Identify which cell holds the provided text, then report its [x, y] central coordinate. 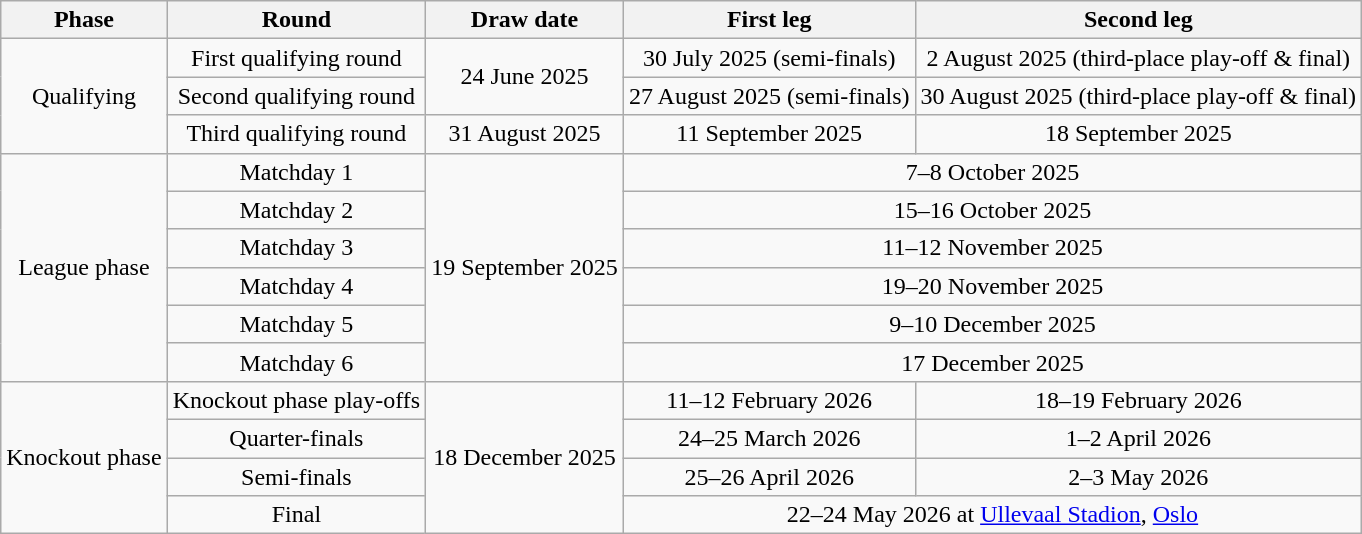
19 September 2025 [525, 267]
Draw date [525, 20]
1–2 April 2026 [1138, 438]
Phase [84, 20]
7–8 October 2025 [992, 172]
18 September 2025 [1138, 134]
Quarter-finals [296, 438]
Knockout phase play-offs [296, 400]
First leg [769, 20]
25–26 April 2026 [769, 477]
9–10 December 2025 [992, 324]
30 August 2025 (third-place play-off & final) [1138, 96]
18 December 2025 [525, 457]
24–25 March 2026 [769, 438]
League phase [84, 267]
Knockout phase [84, 457]
Matchday 2 [296, 210]
18–19 February 2026 [1138, 400]
27 August 2025 (semi-finals) [769, 96]
17 December 2025 [992, 362]
Third qualifying round [296, 134]
Round [296, 20]
30 July 2025 (semi-finals) [769, 58]
Second leg [1138, 20]
11–12 February 2026 [769, 400]
11–12 November 2025 [992, 248]
11 September 2025 [769, 134]
2–3 May 2026 [1138, 477]
Final [296, 515]
2 August 2025 (third-place play-off & final) [1138, 58]
24 June 2025 [525, 77]
Second qualifying round [296, 96]
Matchday 4 [296, 286]
Semi-finals [296, 477]
22–24 May 2026 at Ullevaal Stadion, Oslo [992, 515]
Matchday 6 [296, 362]
Matchday 3 [296, 248]
31 August 2025 [525, 134]
First qualifying round [296, 58]
Qualifying [84, 96]
19–20 November 2025 [992, 286]
Matchday 1 [296, 172]
Matchday 5 [296, 324]
15–16 October 2025 [992, 210]
